Determine the (X, Y) coordinate at the center of the cell enclosing the given text.  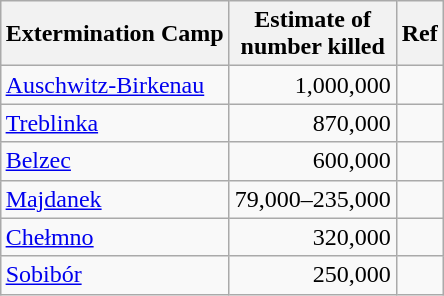
320,000 (312, 237)
250,000 (312, 275)
Extermination Camp (114, 34)
Belzec (114, 161)
Treblinka (114, 123)
870,000 (312, 123)
Estimate of number killed (312, 34)
Auschwitz-Birkenau (114, 85)
600,000 (312, 161)
79,000–235,000 (312, 199)
Sobibór (114, 275)
Chełmno (114, 237)
1,000,000 (312, 85)
Ref (420, 34)
Majdanek (114, 199)
